Capture the cell that displays the provided text and extract its (x, y) central coordinate. 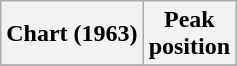
Chart (1963) (72, 34)
Peakposition (189, 34)
